Identify which cell holds the provided text, then report its [X, Y] central coordinate. 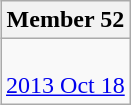
2013 Oct 18 [66, 72]
Member 52 [66, 20]
